Detect which cell encompasses the target text, then output its (x, y) center coordinate. 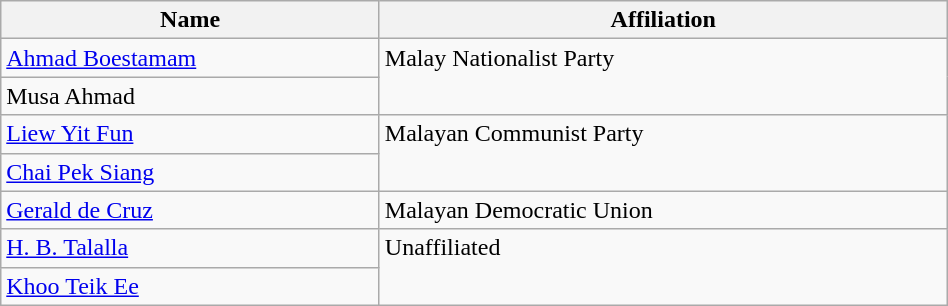
Khoo Teik Ee (190, 286)
Gerald de Cruz (190, 210)
Ahmad Boestamam (190, 58)
Malay Nationalist Party (663, 77)
H. B. Talalla (190, 248)
Affiliation (663, 20)
Liew Yit Fun (190, 134)
Musa Ahmad (190, 96)
Malayan Democratic Union (663, 210)
Malayan Communist Party (663, 153)
Name (190, 20)
Chai Pek Siang (190, 172)
Unaffiliated (663, 267)
